Output the (x, y) coordinate of the center of the cell containing the given text.  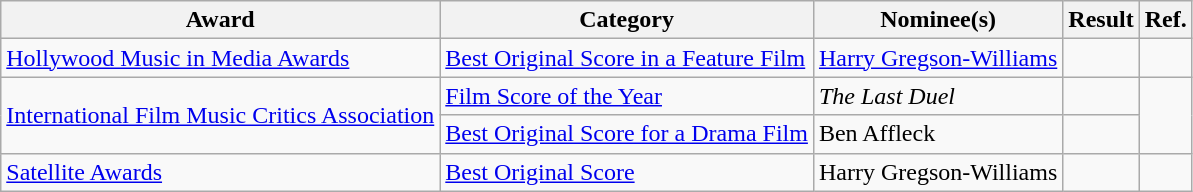
Best Original Score in a Feature Film (627, 58)
Best Original Score (627, 172)
Category (627, 20)
Award (220, 20)
Nominee(s) (938, 20)
Ben Affleck (938, 134)
Result (1101, 20)
The Last Duel (938, 96)
Film Score of the Year (627, 96)
Hollywood Music in Media Awards (220, 58)
Satellite Awards (220, 172)
Ref. (1166, 20)
Best Original Score for a Drama Film (627, 134)
International Film Music Critics Association (220, 115)
